Search for the cell housing the specified text and yield its [x, y] center coordinate. 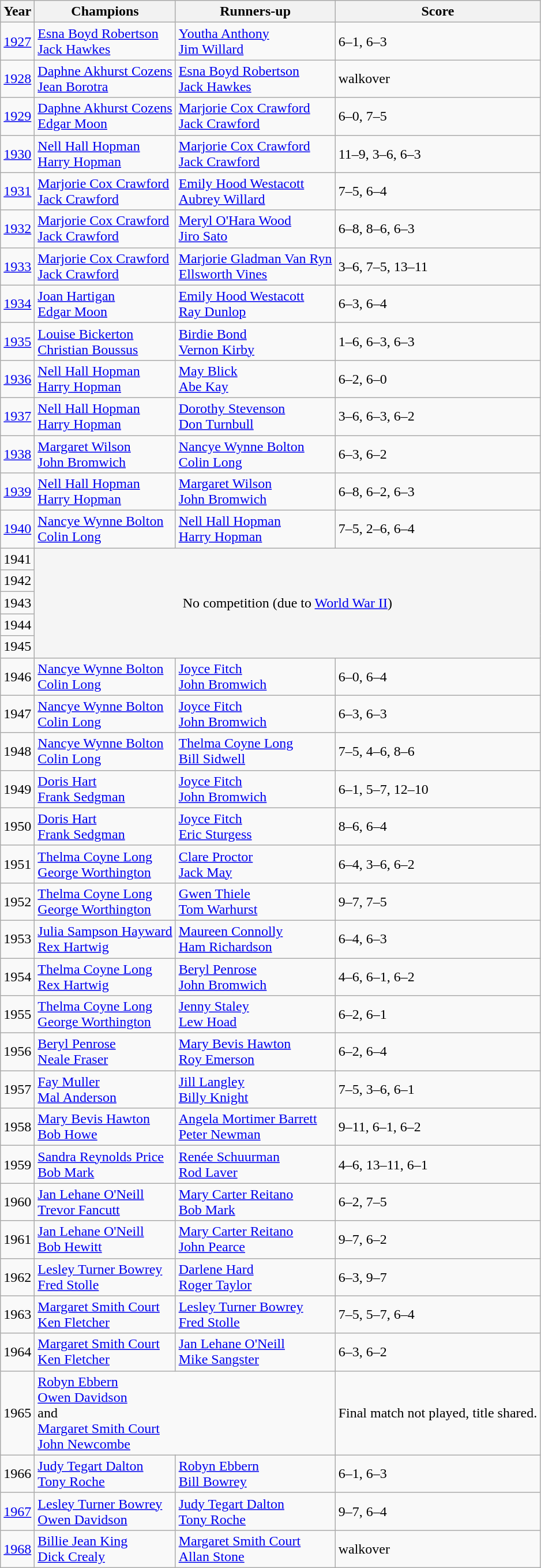
6–8, 8–6, 6–3 [438, 228]
1945 [17, 647]
Daphne Akhurst Cozens Jean Borotra [105, 78]
6–3, 6–4 [438, 303]
1967 [17, 1511]
Renée Schuurman Rod Laver [255, 1164]
1940 [17, 530]
Final match not played, title shared. [438, 1413]
Emily Hood Westacott Aubrey Willard [255, 192]
1963 [17, 1314]
Clare Proctor Jack May [255, 864]
Robyn Ebbern Bill Bowrey [255, 1473]
Billie Jean King Dick Crealy [105, 1548]
Beryl Penrose Neale Fraser [105, 1052]
Birdie Bond Vernon Kirby [255, 342]
Thelma Coyne Long Rex Hartwig [105, 976]
1947 [17, 714]
1941 [17, 559]
1957 [17, 1089]
Jenny Staley Lew Hoad [255, 1014]
1959 [17, 1164]
4–6, 6–1, 6–2 [438, 976]
Maureen Connolly Ham Richardson [255, 939]
1965 [17, 1413]
1956 [17, 1052]
1934 [17, 303]
6–4, 6–3 [438, 939]
Jan Lehane O'Neill Mike Sangster [255, 1352]
Lesley Turner Bowrey Owen Davidson [105, 1511]
1961 [17, 1239]
1927 [17, 42]
1937 [17, 417]
Beryl Penrose John Bromwich [255, 976]
Louise Bickerton Christian Boussus [105, 342]
1954 [17, 976]
Daphne Akhurst Cozens Edgar Moon [105, 117]
Thelma Coyne Long Bill Sidwell [255, 751]
1946 [17, 676]
6–0, 7–5 [438, 117]
Dorothy Stevenson Don Turnbull [255, 417]
6–3, 9–7 [438, 1277]
4–6, 13–11, 6–1 [438, 1164]
1950 [17, 826]
1962 [17, 1277]
1968 [17, 1548]
Mary Carter Reitano John Pearce [255, 1239]
1938 [17, 453]
1948 [17, 751]
11–9, 3–6, 6–3 [438, 153]
Jan Lehane O'Neill Bob Hewitt [105, 1239]
Mary Carter Reitano Bob Mark [255, 1202]
Year [17, 12]
Jill Langley Billy Knight [255, 1089]
Jan Lehane O'Neill Trevor Fancutt [105, 1202]
Champions [105, 12]
Score [438, 12]
Robyn Ebbern Owen Davidson and Margaret Smith Court John Newcombe [185, 1413]
1953 [17, 939]
Emily Hood Westacott Ray Dunlop [255, 303]
Meryl O'Hara Wood Jiro Sato [255, 228]
Mary Bevis Hawton Roy Emerson [255, 1052]
1932 [17, 228]
6–3, 6–3 [438, 714]
Julia Sampson Hayward Rex Hartwig [105, 939]
6–0, 6–4 [438, 676]
1–6, 6–3, 6–3 [438, 342]
6–2, 7–5 [438, 1202]
9–7, 6–4 [438, 1511]
1944 [17, 625]
1966 [17, 1473]
9–7, 7–5 [438, 901]
6–2, 6–1 [438, 1014]
6–1, 5–7, 12–10 [438, 789]
7–5, 5–7, 6–4 [438, 1314]
No competition (due to World War II) [287, 603]
7–5, 3–6, 6–1 [438, 1089]
Margaret Smith Court Allan Stone [255, 1548]
Darlene Hard Roger Taylor [255, 1277]
1928 [17, 78]
6–8, 6–2, 6–3 [438, 492]
9–7, 6–2 [438, 1239]
1949 [17, 789]
3–6, 7–5, 13–11 [438, 267]
8–6, 6–4 [438, 826]
Marjorie Gladman Van Ryn Ellsworth Vines [255, 267]
1929 [17, 117]
1951 [17, 864]
1955 [17, 1014]
Angela Mortimer Barrett Peter Newman [255, 1127]
1942 [17, 581]
1935 [17, 342]
1964 [17, 1352]
3–6, 6–3, 6–2 [438, 417]
Joyce Fitch Eric Sturgess [255, 826]
Fay Muller Mal Anderson [105, 1089]
Youtha Anthony Jim Willard [255, 42]
Gwen Thiele Tom Warhurst [255, 901]
Sandra Reynolds Price Bob Mark [105, 1164]
1939 [17, 492]
9–11, 6–1, 6–2 [438, 1127]
7–5, 4–6, 8–6 [438, 751]
7–5, 2–6, 6–4 [438, 530]
6–2, 6–4 [438, 1052]
1931 [17, 192]
1960 [17, 1202]
May Blick Abe Kay [255, 378]
Joan Hartigan Edgar Moon [105, 303]
Mary Bevis Hawton Bob Howe [105, 1127]
Runners-up [255, 12]
1936 [17, 378]
1930 [17, 153]
6–4, 3–6, 6–2 [438, 864]
7–5, 6–4 [438, 192]
1933 [17, 267]
1943 [17, 603]
1958 [17, 1127]
6–2, 6–0 [438, 378]
1952 [17, 901]
